From the cell containing the given text, extract its center point as [x, y] coordinate. 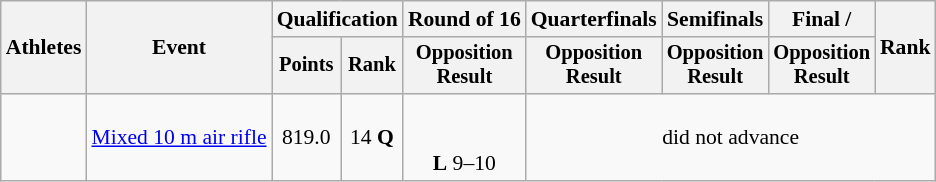
Round of 16 [464, 19]
Points [306, 66]
Qualification [338, 19]
did not advance [731, 138]
Final / [822, 19]
Mixed 10 m air rifle [178, 138]
819.0 [306, 138]
Athletes [44, 48]
L 9–10 [464, 138]
Event [178, 48]
Semifinals [716, 19]
14 Q [372, 138]
Quarterfinals [594, 19]
